For the text-containing cell, return its midpoint in [X, Y] coordinate format. 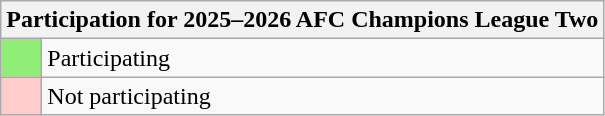
Participating [323, 58]
Not participating [323, 96]
Participation for 2025–2026 AFC Champions League Two [302, 20]
